For the text-containing cell, return its midpoint in [x, y] coordinate format. 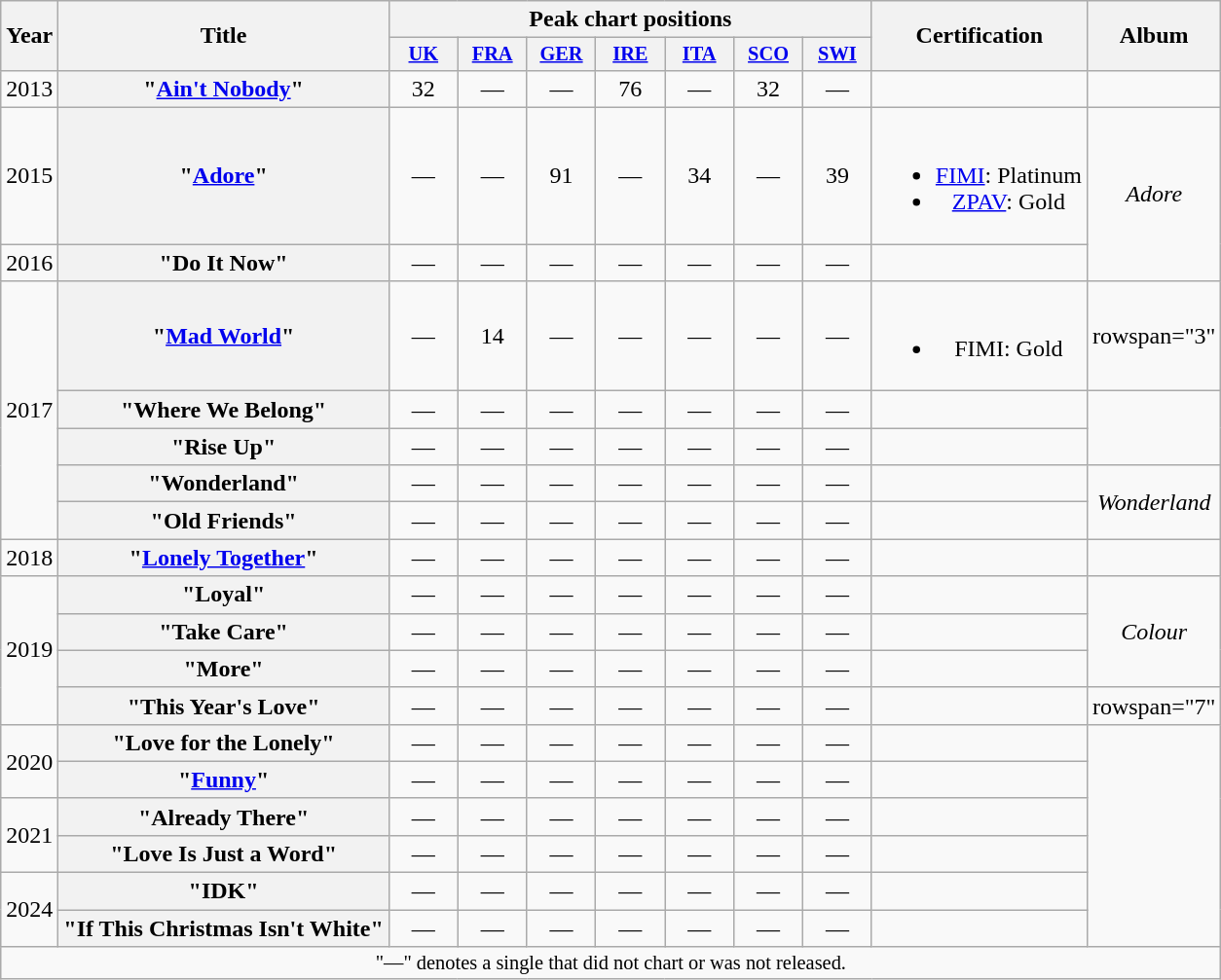
"Ain't Nobody" [224, 89]
"Wonderland" [224, 484]
FIMI: PlatinumZPAV: Gold [980, 176]
"Mad World" [224, 337]
2013 [29, 89]
2018 [29, 558]
"Loyal" [224, 595]
34 [699, 176]
2020 [29, 761]
rowspan="7" [1154, 706]
"Rise Up" [224, 447]
SCO [769, 54]
"Take Care" [224, 632]
39 [837, 176]
SWI [837, 54]
"Old Friends" [224, 521]
"Do It Now" [224, 263]
GER [561, 54]
Title [224, 36]
IRE [631, 54]
"More" [224, 669]
"—" denotes a single that did not chart or was not released. [611, 963]
"Lonely Together" [224, 558]
FRA [493, 54]
rowspan="3" [1154, 337]
"Adore" [224, 176]
14 [493, 337]
2015 [29, 176]
"This Year's Love" [224, 706]
2017 [29, 411]
76 [631, 89]
ITA [699, 54]
"If This Christmas Isn't White" [224, 928]
Year [29, 36]
Colour [1154, 632]
"Where We Belong" [224, 410]
"Funny" [224, 780]
2016 [29, 263]
Peak chart positions [630, 19]
"IDK" [224, 891]
Certification [980, 36]
UK [423, 54]
91 [561, 176]
"Love for the Lonely" [224, 743]
"Already There" [224, 817]
Wonderland [1154, 502]
FIMI: Gold [980, 337]
"Love Is Just a Word" [224, 853]
2024 [29, 910]
Adore [1154, 195]
2021 [29, 835]
Album [1154, 36]
2019 [29, 650]
